For the text-containing cell, return its midpoint in [x, y] coordinate format. 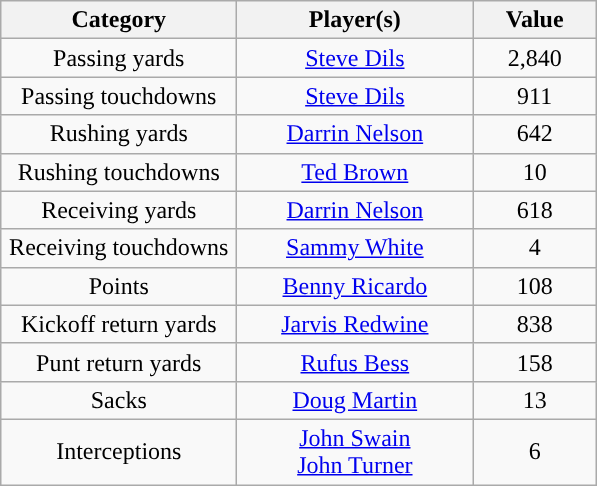
Jarvis Redwine [355, 324]
Rufus Bess [355, 362]
642 [535, 134]
Passing touchdowns [119, 96]
108 [535, 286]
Sacks [119, 400]
911 [535, 96]
618 [535, 210]
4 [535, 248]
Points [119, 286]
10 [535, 172]
Rushing yards [119, 134]
Rushing touchdowns [119, 172]
John Swain John Turner [355, 452]
2,840 [535, 58]
158 [535, 362]
Passing yards [119, 58]
Category [119, 20]
Value [535, 20]
13 [535, 400]
Benny Ricardo [355, 286]
Doug Martin [355, 400]
838 [535, 324]
Receiving yards [119, 210]
6 [535, 452]
Receiving touchdowns [119, 248]
Sammy White [355, 248]
Kickoff return yards [119, 324]
Interceptions [119, 452]
Ted Brown [355, 172]
Punt return yards [119, 362]
Player(s) [355, 20]
